Scan for the cell matching the given text and deliver its (X, Y) coordinate at center. 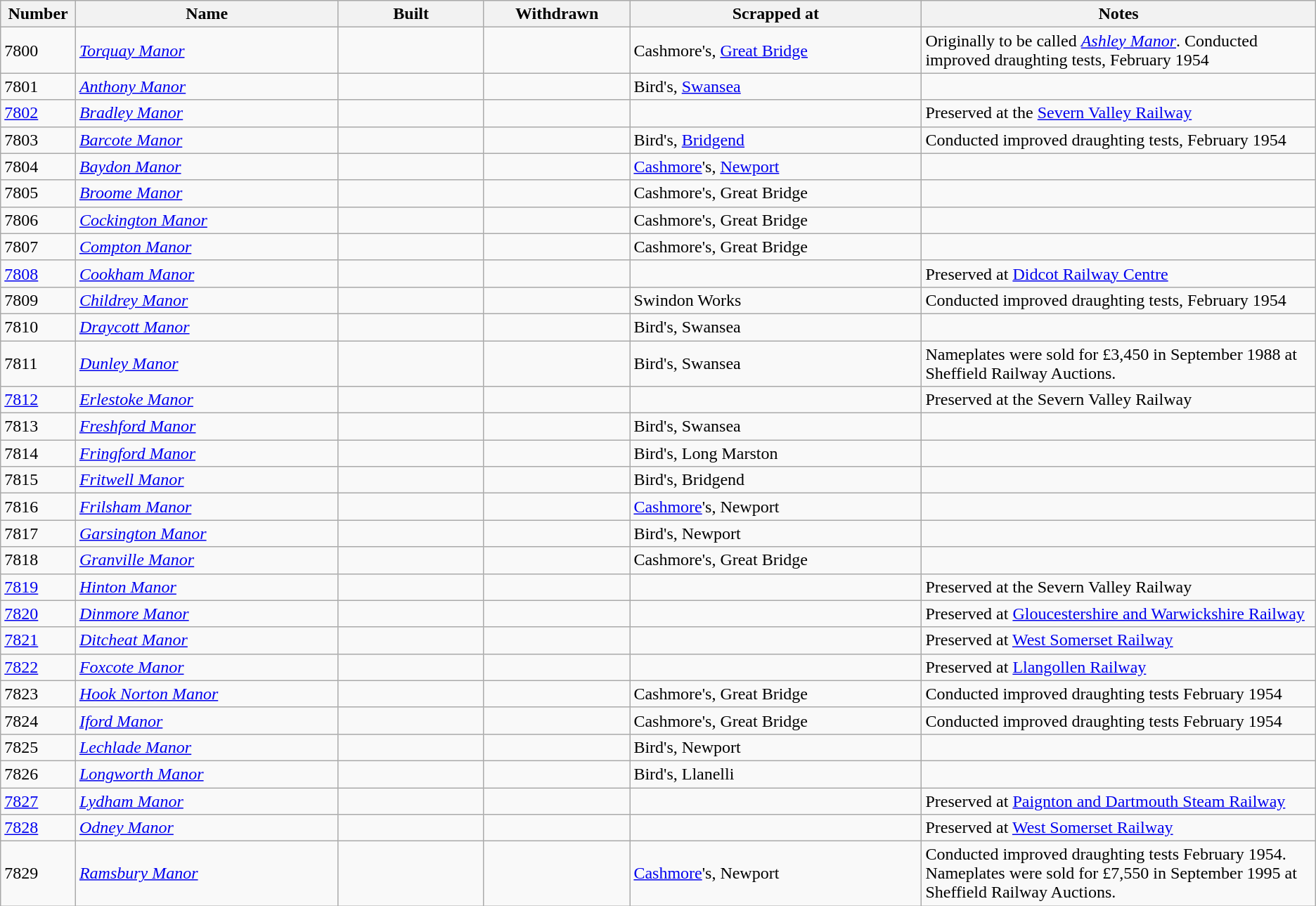
Ramsbury Manor (207, 874)
7804 (38, 167)
7811 (38, 363)
Torquay Manor (207, 51)
7809 (38, 300)
7816 (38, 507)
7829 (38, 874)
Childrey Manor (207, 300)
Built (411, 14)
7805 (38, 193)
Erlestoke Manor (207, 400)
Lydham Manor (207, 801)
Hinton Manor (207, 587)
7808 (38, 273)
Fringford Manor (207, 453)
7824 (38, 720)
7815 (38, 480)
Freshford Manor (207, 427)
7823 (38, 694)
Withdrawn (557, 14)
7819 (38, 587)
Anthony Manor (207, 86)
Preserved at Didcot Railway Centre (1118, 273)
Fritwell Manor (207, 480)
7822 (38, 667)
Notes (1118, 14)
Bird's, Llanelli (776, 774)
Swindon Works (776, 300)
7806 (38, 220)
Granville Manor (207, 560)
Name (207, 14)
Ditcheat Manor (207, 640)
7827 (38, 801)
7818 (38, 560)
Dinmore Manor (207, 614)
7810 (38, 327)
7821 (38, 640)
7812 (38, 400)
7803 (38, 140)
Bird's, Long Marston (776, 453)
7828 (38, 828)
Garsington Manor (207, 533)
Cockington Manor (207, 220)
Iford Manor (207, 720)
Bradley Manor (207, 113)
7826 (38, 774)
7800 (38, 51)
Foxcote Manor (207, 667)
7820 (38, 614)
Scrapped at (776, 14)
Compton Manor (207, 247)
Longworth Manor (207, 774)
Draycott Manor (207, 327)
Broome Manor (207, 193)
Frilsham Manor (207, 507)
Hook Norton Manor (207, 694)
Lechlade Manor (207, 747)
7801 (38, 86)
7802 (38, 113)
7817 (38, 533)
Originally to be called Ashley Manor. Conducted improved draughting tests, February 1954 (1118, 51)
Odney Manor (207, 828)
Preserved at Gloucestershire and Warwickshire Railway (1118, 614)
Conducted improved draughting tests February 1954. Nameplates were sold for £7,550 in September 1995 at Sheffield Railway Auctions. (1118, 874)
7813 (38, 427)
Barcote Manor (207, 140)
Number (38, 14)
7825 (38, 747)
Nameplates were sold for £3,450 in September 1988 at Sheffield Railway Auctions. (1118, 363)
Baydon Manor (207, 167)
Preserved at Paignton and Dartmouth Steam Railway (1118, 801)
Cookham Manor (207, 273)
7814 (38, 453)
7807 (38, 247)
Preserved at Llangollen Railway (1118, 667)
Dunley Manor (207, 363)
